From the cell containing the given text, extract its center point as [x, y] coordinate. 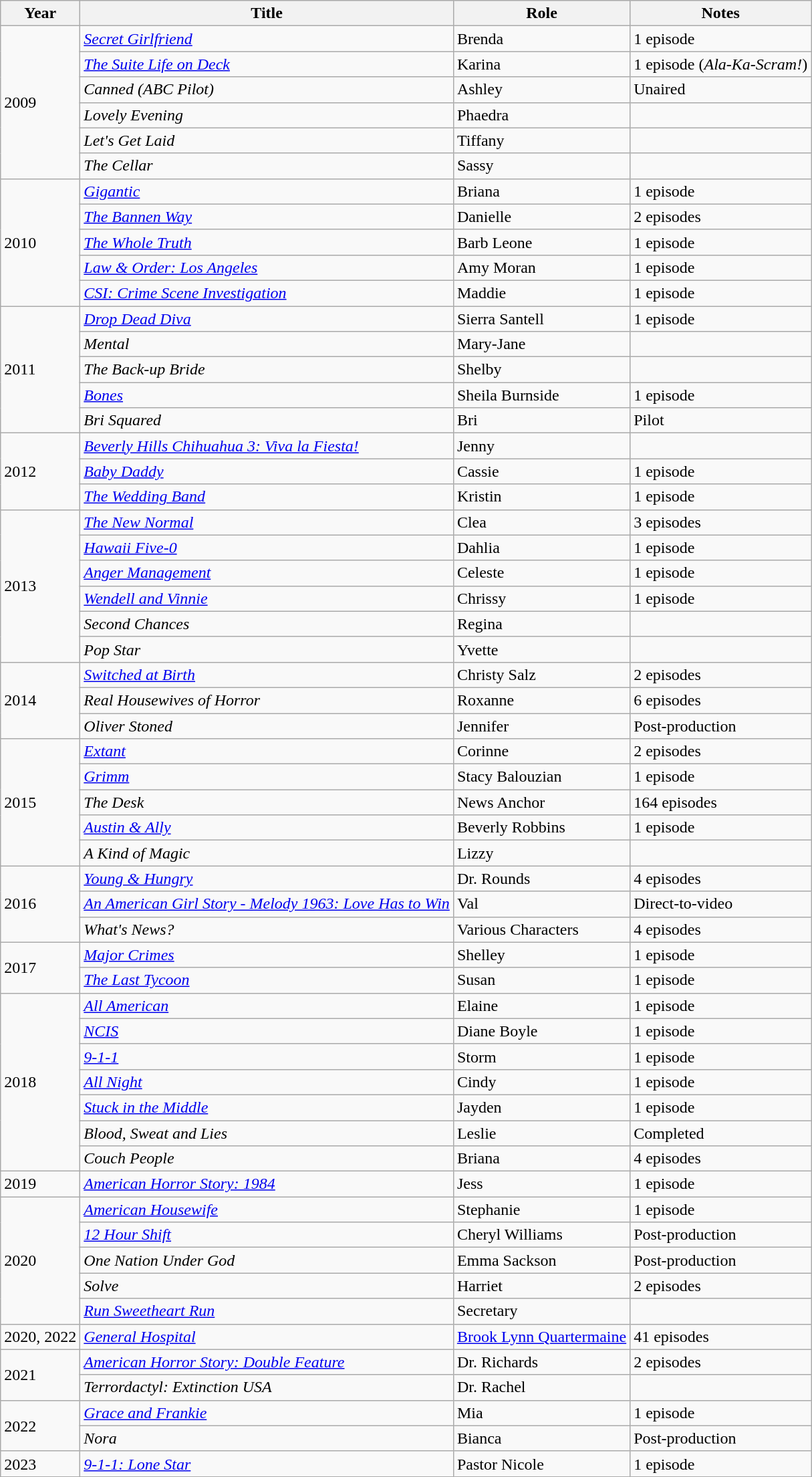
9-1-1 [267, 1056]
Susan [541, 980]
Grimm [267, 777]
Dr. Rachel [541, 1387]
2018 [40, 1082]
Elaine [541, 1006]
1 episode (Ala-Ka-Scram!) [720, 64]
2022 [40, 1426]
Mary-Jane [541, 344]
Couch People [267, 1159]
Beverly Hills Chihuahua 3: Viva la Fiesta! [267, 446]
9-1-1: Lone Star [267, 1464]
Bones [267, 395]
The Suite Life on Deck [267, 64]
164 episodes [720, 802]
3 episodes [720, 522]
CSI: Crime Scene Investigation [267, 293]
Barb Leone [541, 242]
Shelby [541, 370]
Danielle [541, 217]
2010 [40, 242]
Blood, Sweat and Lies [267, 1133]
Dr. Richards [541, 1362]
Cheryl Williams [541, 1235]
Wendell and Vinnie [267, 598]
Emma Sackson [541, 1260]
The Back-up Bride [267, 370]
2020, 2022 [40, 1337]
The Bannen Way [267, 217]
Baby Daddy [267, 471]
Jennifer [541, 725]
Let's Get Laid [267, 140]
Canned (ABC Pilot) [267, 90]
Nora [267, 1438]
Pilot [720, 421]
Lovely Evening [267, 115]
The New Normal [267, 522]
Storm [541, 1056]
The Wedding Band [267, 497]
Cassie [541, 471]
Sierra Santell [541, 319]
Regina [541, 624]
The Cellar [267, 166]
Pop Star [267, 649]
2020 [40, 1260]
Tiffany [541, 140]
Law & Order: Los Angeles [267, 267]
Secretary [541, 1311]
Jess [541, 1184]
41 episodes [720, 1337]
Ashley [541, 90]
Sassy [541, 166]
2016 [40, 904]
Completed [720, 1133]
Young & Hungry [267, 879]
Yvette [541, 649]
Role [541, 13]
2009 [40, 102]
Grace and Frankie [267, 1413]
Bri Squared [267, 421]
News Anchor [541, 802]
What's News? [267, 929]
Cindy [541, 1082]
6 episodes [720, 700]
Maddie [541, 293]
2011 [40, 370]
American Horror Story: Double Feature [267, 1362]
Stephanie [541, 1210]
2013 [40, 586]
Notes [720, 13]
General Hospital [267, 1337]
Gigantic [267, 191]
2012 [40, 471]
One Nation Under God [267, 1260]
Run Sweetheart Run [267, 1311]
An American Girl Story - Melody 1963: Love Has to Win [267, 904]
2021 [40, 1375]
All American [267, 1006]
Secret Girlfriend [267, 39]
Major Crimes [267, 955]
Anger Management [267, 573]
The Desk [267, 802]
Celeste [541, 573]
Austin & Ally [267, 828]
All Night [267, 1082]
Second Chances [267, 624]
The Last Tycoon [267, 980]
Mia [541, 1413]
NCIS [267, 1031]
Sheila Burnside [541, 395]
Real Housewives of Horror [267, 700]
Drop Dead Diva [267, 319]
American Housewife [267, 1210]
Terrordactyl: Extinction USA [267, 1387]
Jenny [541, 446]
Lizzy [541, 853]
Val [541, 904]
Mental [267, 344]
Diane Boyle [541, 1031]
Dr. Rounds [541, 879]
Harriet [541, 1286]
Phaedra [541, 115]
Oliver Stoned [267, 725]
The Whole Truth [267, 242]
Kristin [541, 497]
Brook Lynn Quartermaine [541, 1337]
Direct-to-video [720, 904]
American Horror Story: 1984 [267, 1184]
Unaired [720, 90]
Amy Moran [541, 267]
Solve [267, 1286]
Pastor Nicole [541, 1464]
Jayden [541, 1107]
Bianca [541, 1438]
Karina [541, 64]
Shelley [541, 955]
Switched at Birth [267, 675]
Hawaii Five-0 [267, 548]
2019 [40, 1184]
Title [267, 13]
Chrissy [541, 598]
12 Hour Shift [267, 1235]
Corinne [541, 752]
2015 [40, 802]
Leslie [541, 1133]
Extant [267, 752]
Brenda [541, 39]
Beverly Robbins [541, 828]
Roxanne [541, 700]
Bri [541, 421]
2017 [40, 968]
Stuck in the Middle [267, 1107]
2014 [40, 700]
Christy Salz [541, 675]
Various Characters [541, 929]
A Kind of Magic [267, 853]
2023 [40, 1464]
Dahlia [541, 548]
Year [40, 13]
Clea [541, 522]
Stacy Balouzian [541, 777]
